Capture the cell that displays the provided text and extract its [X, Y] central coordinate. 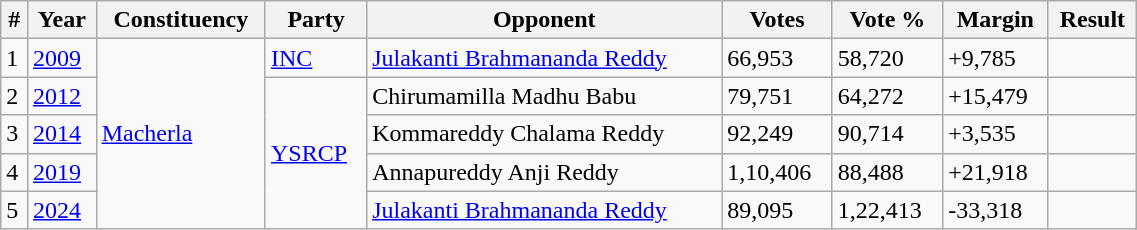
Opponent [544, 20]
YSRCP [316, 153]
Kommareddy Chalama Reddy [544, 134]
INC [316, 58]
Chirumamilla Madhu Babu [544, 96]
Result [1092, 20]
2014 [62, 134]
# [14, 20]
-33,318 [996, 210]
90,714 [887, 134]
2019 [62, 172]
Constituency [180, 20]
+15,479 [996, 96]
2009 [62, 58]
Annapureddy Anji Reddy [544, 172]
1,22,413 [887, 210]
5 [14, 210]
Votes [777, 20]
2012 [62, 96]
+9,785 [996, 58]
89,095 [777, 210]
92,249 [777, 134]
Vote % [887, 20]
66,953 [777, 58]
2 [14, 96]
4 [14, 172]
+21,918 [996, 172]
1,10,406 [777, 172]
Margin [996, 20]
2024 [62, 210]
+3,535 [996, 134]
1 [14, 58]
64,272 [887, 96]
79,751 [777, 96]
3 [14, 134]
58,720 [887, 58]
Year [62, 20]
88,488 [887, 172]
Party [316, 20]
Macherla [180, 134]
